Return (x, y) of the center of cell containing provided text 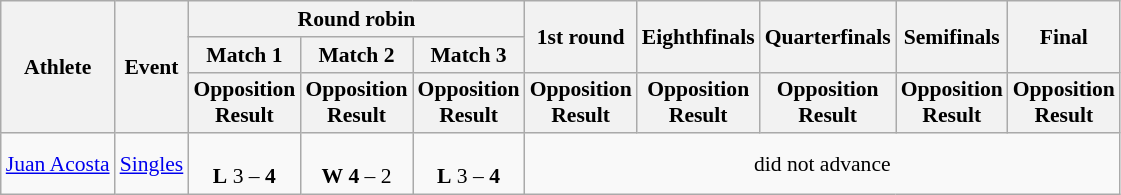
Singles (152, 164)
1st round (581, 36)
Quarterfinals (828, 36)
Final (1064, 36)
W 4 – 2 (356, 164)
Match 2 (356, 55)
Match 3 (469, 55)
Event (152, 67)
Athlete (58, 67)
Round robin (356, 19)
Semifinals (952, 36)
Match 1 (244, 55)
did not advance (822, 164)
Juan Acosta (58, 164)
Eighthfinals (698, 36)
